Output the (X, Y) coordinate of the center of the cell containing the given text.  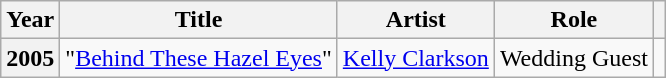
Artist (416, 20)
2005 (30, 58)
Title (198, 20)
Wedding Guest (574, 58)
Year (30, 20)
Role (574, 20)
"Behind These Hazel Eyes" (198, 58)
Kelly Clarkson (416, 58)
